Detect which cell encompasses the target text, then output its (X, Y) center coordinate. 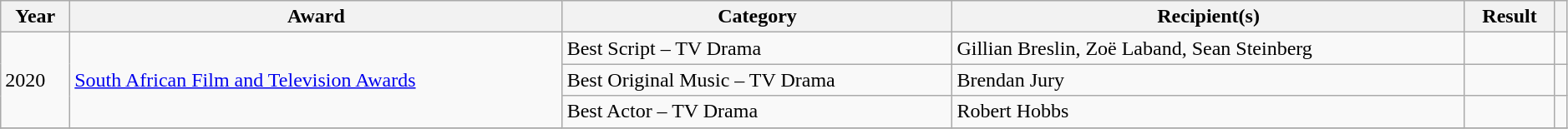
Best Original Music – TV Drama (757, 80)
Gillian Breslin, Zoë Laband, Sean Steinberg (1208, 48)
Recipient(s) (1208, 17)
Year (35, 17)
South African Film and Television Awards (316, 80)
Category (757, 17)
Best Script – TV Drama (757, 48)
2020 (35, 80)
Result (1509, 17)
Brendan Jury (1208, 80)
Best Actor – TV Drama (757, 112)
Robert Hobbs (1208, 112)
Award (316, 17)
